Find where the given text appears and provide that cell's center as (X, Y) coordinate. 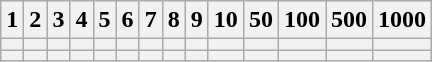
7 (150, 20)
4 (82, 20)
5 (104, 20)
500 (350, 20)
100 (302, 20)
9 (196, 20)
10 (226, 20)
50 (260, 20)
1000 (402, 20)
6 (128, 20)
3 (58, 20)
8 (174, 20)
1 (12, 20)
2 (36, 20)
